Extract the [X, Y] coordinate from the center of the cell holding the provided text.  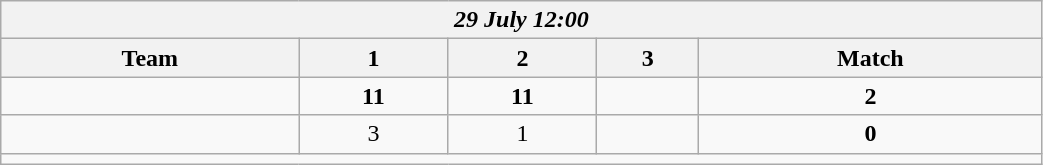
0 [870, 134]
29 July 12:00 [522, 20]
Match [870, 58]
Team [150, 58]
